Find where the given text appears and provide that cell's center as (X, Y) coordinate. 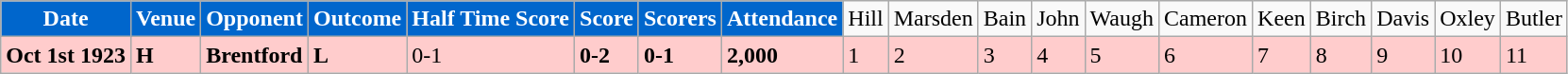
Cameron (1205, 19)
Bain (1004, 19)
5 (1121, 55)
0-2 (607, 55)
John (1058, 19)
10 (1468, 55)
Davis (1403, 19)
4 (1058, 55)
Venue (165, 19)
L (357, 55)
H (165, 55)
Oxley (1468, 19)
Hill (866, 19)
Waugh (1121, 19)
Outcome (357, 19)
Oct 1st 1923 (66, 55)
Attendance (782, 19)
Butler (1533, 19)
9 (1403, 55)
2 (933, 55)
Keen (1282, 19)
Score (607, 19)
2,000 (782, 55)
Opponent (255, 19)
8 (1340, 55)
11 (1533, 55)
6 (1205, 55)
Half Time Score (491, 19)
7 (1282, 55)
Birch (1340, 19)
1 (866, 55)
Brentford (255, 55)
Date (66, 19)
Marsden (933, 19)
3 (1004, 55)
Scorers (680, 19)
